From the cell containing the given text, extract its center point as [X, Y] coordinate. 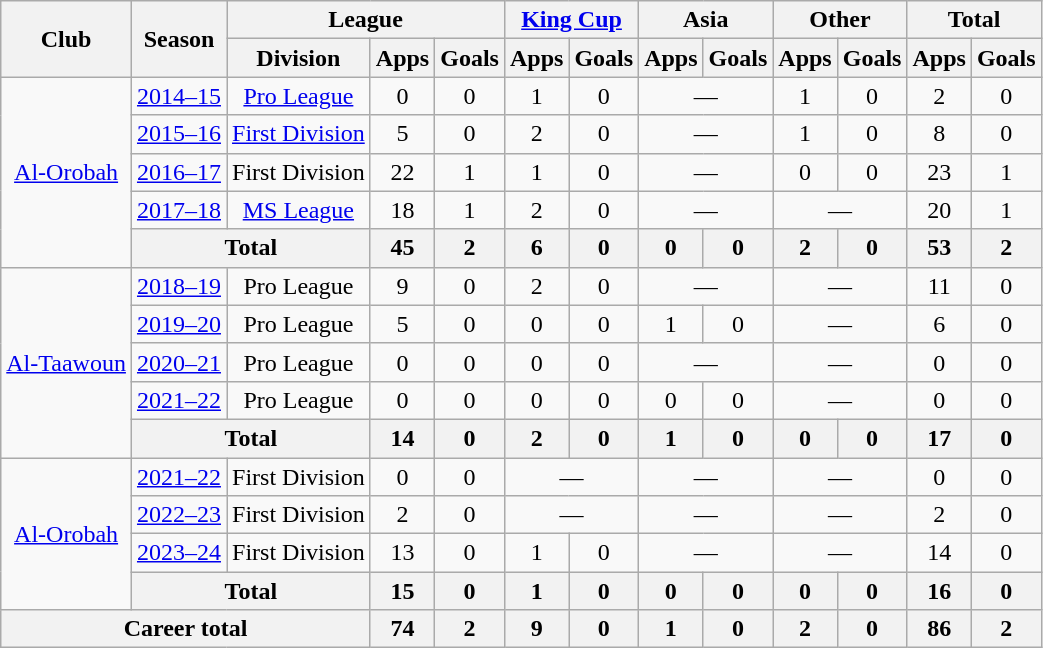
MS League [298, 210]
2019–20 [178, 324]
2022–23 [178, 515]
2023–24 [178, 553]
Division [298, 58]
2017–18 [178, 210]
15 [402, 591]
Club [66, 39]
53 [939, 248]
23 [939, 172]
20 [939, 210]
2014–15 [178, 96]
22 [402, 172]
2018–19 [178, 286]
King Cup [571, 20]
8 [939, 134]
2016–17 [178, 172]
17 [939, 438]
Career total [186, 629]
League [365, 20]
2020–21 [178, 362]
13 [402, 553]
16 [939, 591]
11 [939, 286]
74 [402, 629]
Asia [706, 20]
Other [840, 20]
Al-Taawoun [66, 362]
86 [939, 629]
45 [402, 248]
2015–16 [178, 134]
Season [178, 39]
18 [402, 210]
